Search for the cell housing the specified text and yield its [X, Y] center coordinate. 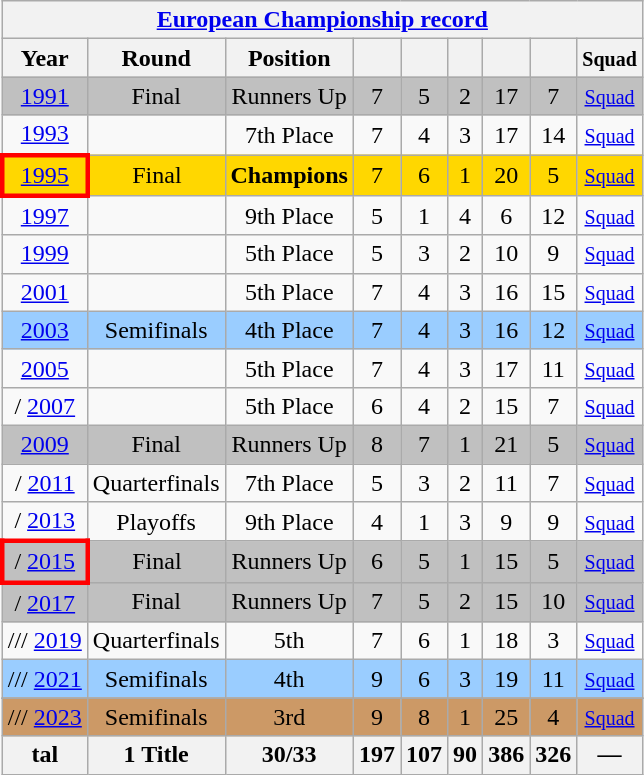
/ 2015 [44, 562]
/ 2013 [44, 522]
30/33 [289, 755]
/ 2011 [44, 483]
Position [289, 58]
/// 2019 [44, 641]
3rd [289, 717]
1997 [44, 216]
tal [44, 755]
4th [289, 679]
2003 [44, 330]
2005 [44, 368]
19 [506, 679]
1 Title [156, 755]
386 [506, 755]
14 [554, 135]
18 [506, 641]
/// 2021 [44, 679]
4th Place [289, 330]
/ 2007 [44, 406]
107 [424, 755]
/ 2017 [44, 602]
25 [506, 717]
20 [506, 174]
1991 [44, 96]
1993 [44, 135]
326 [554, 755]
5th [289, 641]
90 [466, 755]
197 [376, 755]
European Championship record [322, 20]
2009 [44, 444]
1995 [44, 174]
Year [44, 58]
2001 [44, 292]
/// 2023 [44, 717]
1999 [44, 254]
Playoffs [156, 522]
— [610, 755]
Champions [289, 174]
21 [506, 444]
Round [156, 58]
